Capture the cell that displays the provided text and extract its [X, Y] central coordinate. 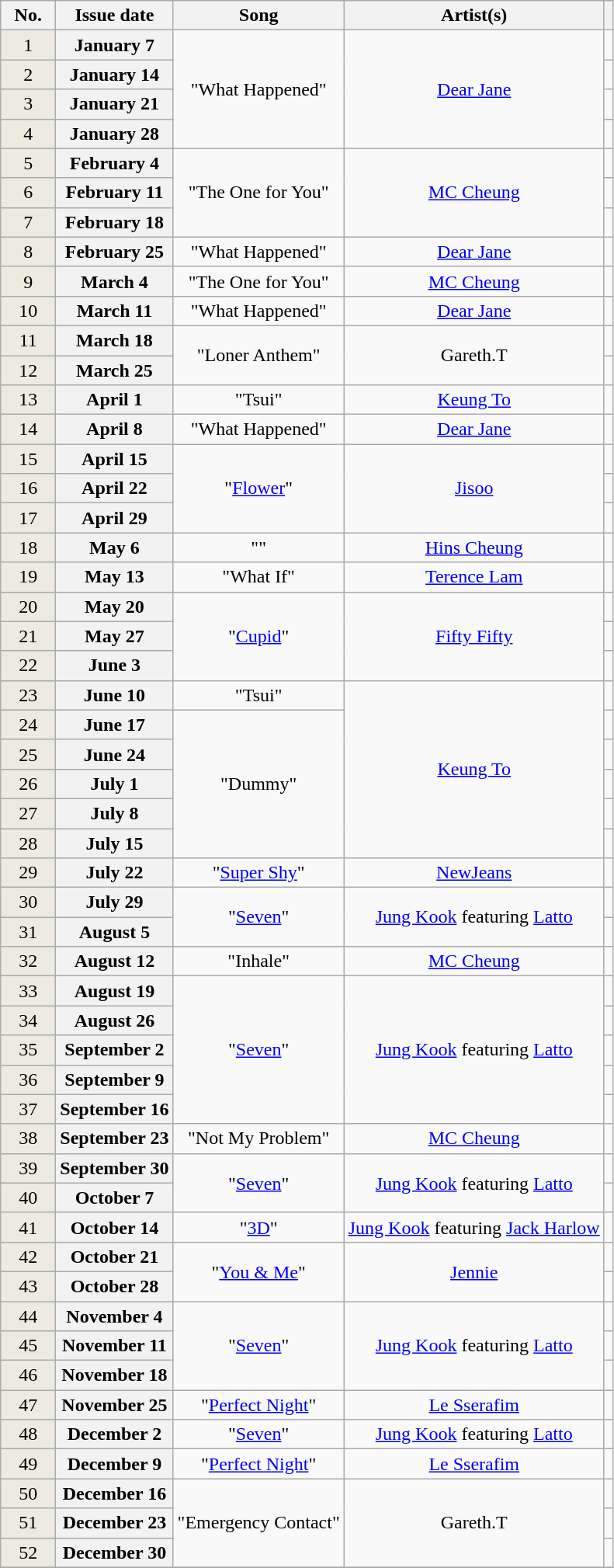
34 [28, 1020]
July 15 [115, 843]
December 23 [115, 1523]
August 12 [115, 961]
Jisoo [474, 488]
31 [28, 932]
16 [28, 488]
8 [28, 252]
17 [28, 518]
7 [28, 222]
"Inhale" [258, 961]
43 [28, 1286]
28 [28, 843]
November 11 [115, 1346]
April 22 [115, 488]
June 24 [115, 754]
January 21 [115, 104]
"You & Me" [258, 1271]
February 18 [115, 222]
9 [28, 281]
48 [28, 1434]
"Flower" [258, 488]
September 23 [115, 1139]
19 [28, 577]
26 [28, 784]
20 [28, 607]
April 8 [115, 429]
May 20 [115, 607]
June 3 [115, 666]
39 [28, 1168]
July 1 [115, 784]
September 30 [115, 1168]
June 10 [115, 695]
37 [28, 1109]
January 14 [115, 75]
December 30 [115, 1552]
"Super Shy" [258, 873]
5 [28, 163]
Fifty Fifty [474, 636]
November 18 [115, 1375]
1 [28, 45]
May 6 [115, 548]
"Cupid" [258, 636]
"Dummy" [258, 784]
30 [28, 902]
47 [28, 1405]
October 7 [115, 1198]
July 22 [115, 873]
46 [28, 1375]
February 25 [115, 252]
44 [28, 1316]
December 9 [115, 1464]
51 [28, 1523]
September 16 [115, 1109]
50 [28, 1493]
22 [28, 666]
52 [28, 1552]
11 [28, 340]
3 [28, 104]
August 5 [115, 932]
October 28 [115, 1286]
40 [28, 1198]
4 [28, 134]
July 8 [115, 813]
Jung Kook featuring Jack Harlow [474, 1227]
March 25 [115, 370]
March 11 [115, 311]
Jennie [474, 1271]
September 2 [115, 1050]
"3D" [258, 1227]
February 11 [115, 193]
38 [28, 1139]
29 [28, 873]
"Emergency Contact" [258, 1523]
April 29 [115, 518]
"Loner Anthem" [258, 355]
Song [258, 16]
14 [28, 429]
March 18 [115, 340]
42 [28, 1257]
"What If" [258, 577]
12 [28, 370]
NewJeans [474, 873]
March 4 [115, 281]
April 15 [115, 459]
May 27 [115, 636]
December 16 [115, 1493]
January 28 [115, 134]
February 4 [115, 163]
"Not My Problem" [258, 1139]
33 [28, 991]
18 [28, 548]
35 [28, 1050]
Hins Cheung [474, 548]
"" [258, 548]
October 21 [115, 1257]
15 [28, 459]
August 26 [115, 1020]
April 1 [115, 400]
2 [28, 75]
May 13 [115, 577]
13 [28, 400]
No. [28, 16]
October 14 [115, 1227]
45 [28, 1346]
21 [28, 636]
December 2 [115, 1434]
August 19 [115, 991]
23 [28, 695]
10 [28, 311]
Terence Lam [474, 577]
July 29 [115, 902]
25 [28, 754]
32 [28, 961]
36 [28, 1080]
January 7 [115, 45]
27 [28, 813]
49 [28, 1464]
November 25 [115, 1405]
41 [28, 1227]
November 4 [115, 1316]
6 [28, 193]
June 17 [115, 725]
September 9 [115, 1080]
Artist(s) [474, 16]
Issue date [115, 16]
24 [28, 725]
